Identify which cell holds the provided text, then report its (x, y) central coordinate. 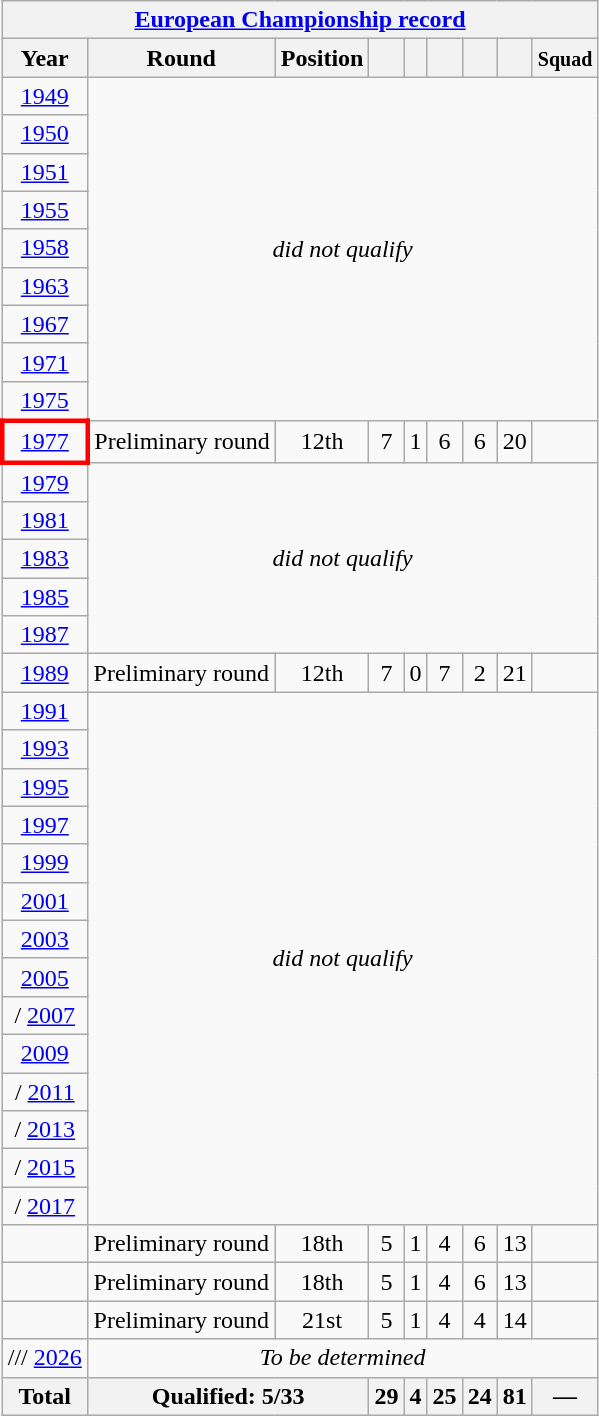
/ 2017 (44, 1206)
2009 (44, 1053)
1975 (44, 401)
Position (322, 58)
1995 (44, 787)
1971 (44, 362)
1977 (44, 442)
1963 (44, 286)
/ 2011 (44, 1091)
20 (514, 442)
81 (514, 1396)
2003 (44, 939)
1950 (44, 134)
2005 (44, 977)
1989 (44, 673)
0 (416, 673)
24 (480, 1396)
Total (44, 1396)
14 (514, 1320)
1981 (44, 521)
Qualified: 5/33 (228, 1396)
/// 2026 (44, 1358)
— (565, 1396)
2 (480, 673)
21st (322, 1320)
1993 (44, 749)
To be determined (342, 1358)
1983 (44, 559)
1958 (44, 248)
2001 (44, 901)
1991 (44, 711)
25 (444, 1396)
29 (386, 1396)
1985 (44, 597)
1987 (44, 635)
/ 2013 (44, 1130)
1997 (44, 825)
European Championship record (300, 20)
1979 (44, 482)
/ 2007 (44, 1015)
Year (44, 58)
1967 (44, 324)
1949 (44, 96)
1951 (44, 172)
21 (514, 673)
/ 2015 (44, 1168)
1955 (44, 210)
Round (181, 58)
1999 (44, 863)
Squad (565, 58)
